Return [x, y] of the center of cell containing provided text 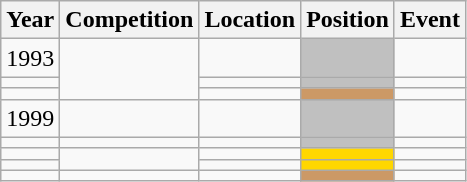
Competition [130, 20]
Year [30, 20]
1993 [30, 58]
Location [250, 20]
Position [348, 20]
Event [430, 20]
1999 [30, 118]
